Detect which cell encompasses the target text, then output its [x, y] center coordinate. 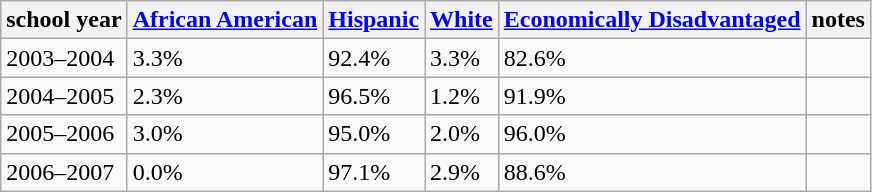
96.5% [374, 96]
2004–2005 [64, 96]
0.0% [225, 172]
91.9% [652, 96]
1.2% [462, 96]
92.4% [374, 58]
3.0% [225, 134]
White [462, 20]
2.9% [462, 172]
2.0% [462, 134]
97.1% [374, 172]
school year [64, 20]
African American [225, 20]
Hispanic [374, 20]
95.0% [374, 134]
2005–2006 [64, 134]
88.6% [652, 172]
2.3% [225, 96]
96.0% [652, 134]
2003–2004 [64, 58]
2006–2007 [64, 172]
notes [838, 20]
Economically Disadvantaged [652, 20]
82.6% [652, 58]
